Identify which cell holds the provided text, then report its [X, Y] central coordinate. 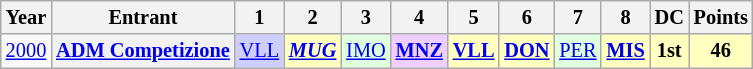
1 [260, 17]
Entrant [143, 17]
DON [526, 51]
IMO [366, 51]
3 [366, 17]
MUG [312, 51]
PER [578, 51]
8 [625, 17]
1st [670, 51]
6 [526, 17]
DC [670, 17]
Points [721, 17]
Year [26, 17]
7 [578, 17]
5 [474, 17]
4 [420, 17]
46 [721, 51]
2 [312, 17]
ADM Competizione [143, 51]
MNZ [420, 51]
MIS [625, 51]
2000 [26, 51]
